Detect which cell encompasses the target text, then output its (X, Y) center coordinate. 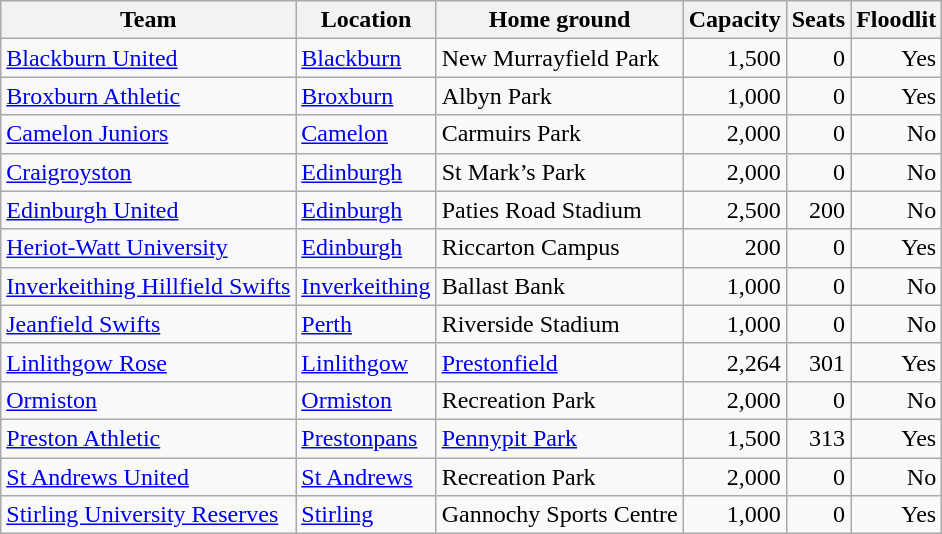
Camelon Juniors (148, 134)
Jeanfield Swifts (148, 324)
Edinburgh United (148, 210)
Seats (818, 20)
Prestonpans (366, 438)
Broxburn (366, 96)
Inverkeithing (366, 286)
Gannochy Sports Centre (560, 515)
Prestonfield (560, 362)
Heriot-Watt University (148, 248)
313 (818, 438)
Pennypit Park (560, 438)
Albyn Park (560, 96)
Camelon (366, 134)
Blackburn United (148, 58)
Team (148, 20)
Home ground (560, 20)
Ballast Bank (560, 286)
2,500 (734, 210)
Capacity (734, 20)
Linlithgow (366, 362)
Blackburn (366, 58)
St Mark’s Park (560, 172)
St Andrews United (148, 477)
New Murrayfield Park (560, 58)
Paties Road Stadium (560, 210)
Riverside Stadium (560, 324)
Riccarton Campus (560, 248)
Craigroyston (148, 172)
Stirling University Reserves (148, 515)
Linlithgow Rose (148, 362)
Perth (366, 324)
Inverkeithing Hillfield Swifts (148, 286)
2,264 (734, 362)
Location (366, 20)
Preston Athletic (148, 438)
301 (818, 362)
Broxburn Athletic (148, 96)
Stirling (366, 515)
St Andrews (366, 477)
Floodlit (896, 20)
Carmuirs Park (560, 134)
